Extract the (x, y) coordinate from the center of the cell holding the provided text.  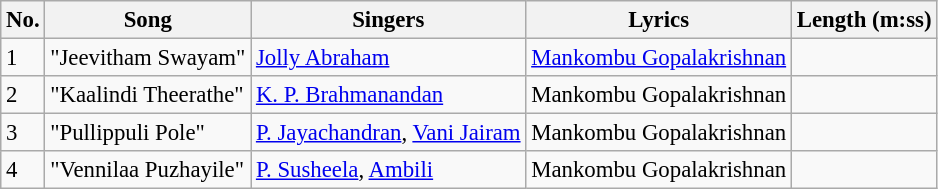
"Vennilaa Puzhayile" (148, 170)
P. Susheela, Ambili (388, 170)
P. Jayachandran, Vani Jairam (388, 133)
"Jeevitham Swayam" (148, 58)
Length (m:ss) (864, 20)
K. P. Brahmanandan (388, 95)
4 (23, 170)
No. (23, 20)
1 (23, 58)
Lyrics (659, 20)
Jolly Abraham (388, 58)
2 (23, 95)
"Pullippuli Pole" (148, 133)
3 (23, 133)
Singers (388, 20)
"Kaalindi Theerathe" (148, 95)
Song (148, 20)
